Search for the cell housing the specified text and yield its [x, y] center coordinate. 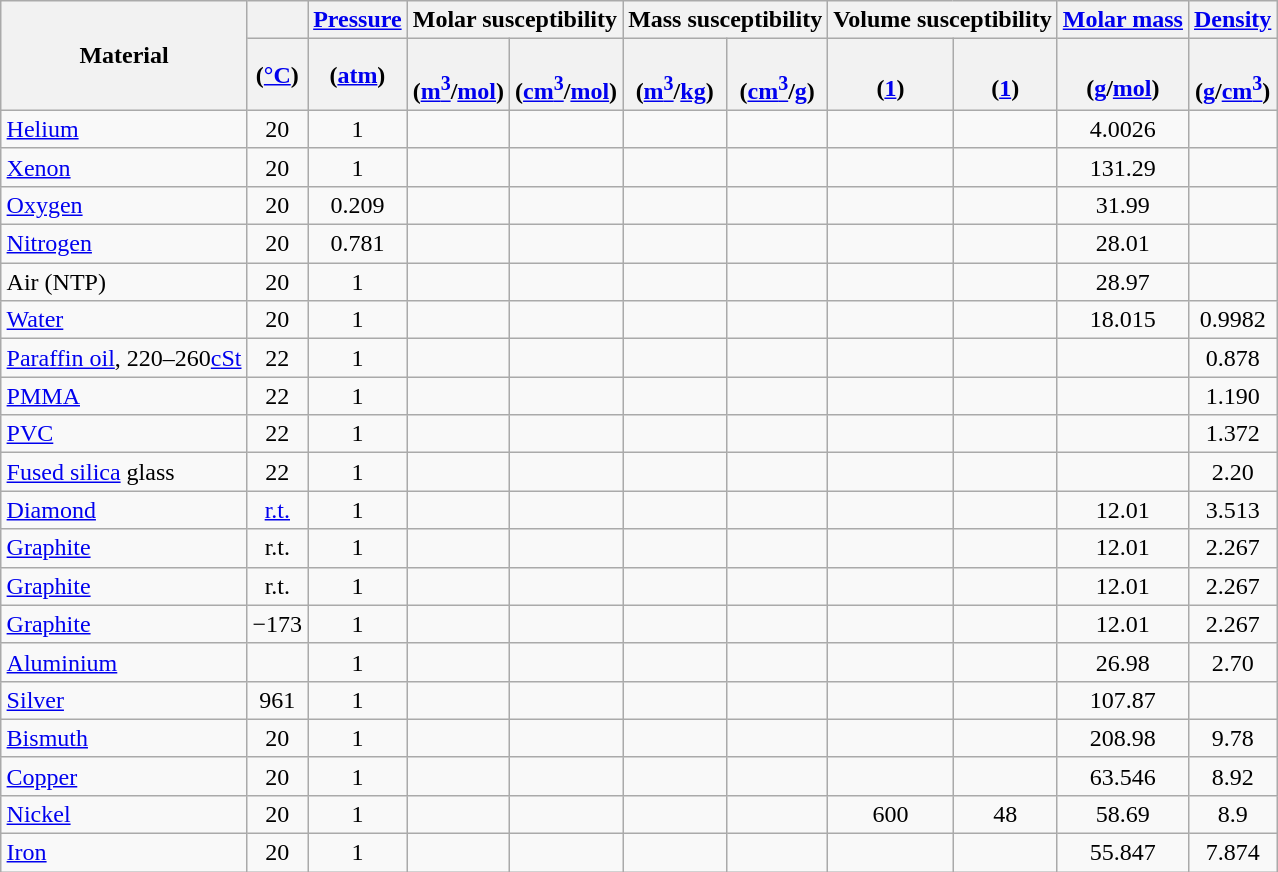
Oxygen [124, 205]
(°C) [278, 75]
131.29 [1122, 167]
PVC [124, 434]
Molar susceptibility [514, 20]
Copper [124, 776]
(g/cm3) [1232, 75]
1.190 [1232, 396]
Water [124, 320]
Iron [124, 853]
8.92 [1232, 776]
(cm3/mol) [566, 75]
28.01 [1122, 244]
208.98 [1122, 738]
Fused silica glass [124, 472]
Helium [124, 129]
(cm3/g) [778, 75]
0.878 [1232, 358]
2.70 [1232, 662]
961 [278, 700]
Nitrogen [124, 244]
0.781 [358, 244]
(atm) [358, 75]
(g/mol) [1122, 75]
4.0026 [1122, 129]
(m3/mol) [458, 75]
Diamond [124, 510]
18.015 [1122, 320]
9.78 [1232, 738]
PMMA [124, 396]
Xenon [124, 167]
0.209 [358, 205]
58.69 [1122, 814]
63.546 [1122, 776]
Density [1232, 20]
(m3/kg) [675, 75]
28.97 [1122, 282]
Paraffin oil, 220–260cSt [124, 358]
Silver [124, 700]
Material [124, 56]
Nickel [124, 814]
Molar mass [1122, 20]
55.847 [1122, 853]
600 [890, 814]
8.9 [1232, 814]
Volume susceptibility [943, 20]
Air (NTP) [124, 282]
3.513 [1232, 510]
0.9982 [1232, 320]
7.874 [1232, 853]
2.20 [1232, 472]
26.98 [1122, 662]
Mass susceptibility [726, 20]
Bismuth [124, 738]
Pressure [358, 20]
−173 [278, 624]
107.87 [1122, 700]
48 [1005, 814]
1.372 [1232, 434]
31.99 [1122, 205]
Aluminium [124, 662]
